Output the [x, y] coordinate of the center of the cell containing the given text.  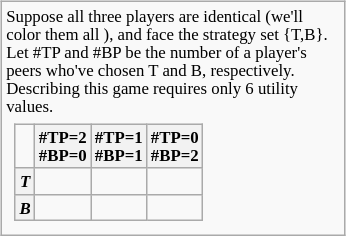
B [24, 207]
#TP=1#BP=1 [119, 146]
T [24, 181]
#TP=2#BP=0 [63, 146]
#TP=0#BP=2 [175, 146]
